Return the [x, y] coordinate for the center point of the cell that contains the specified text.  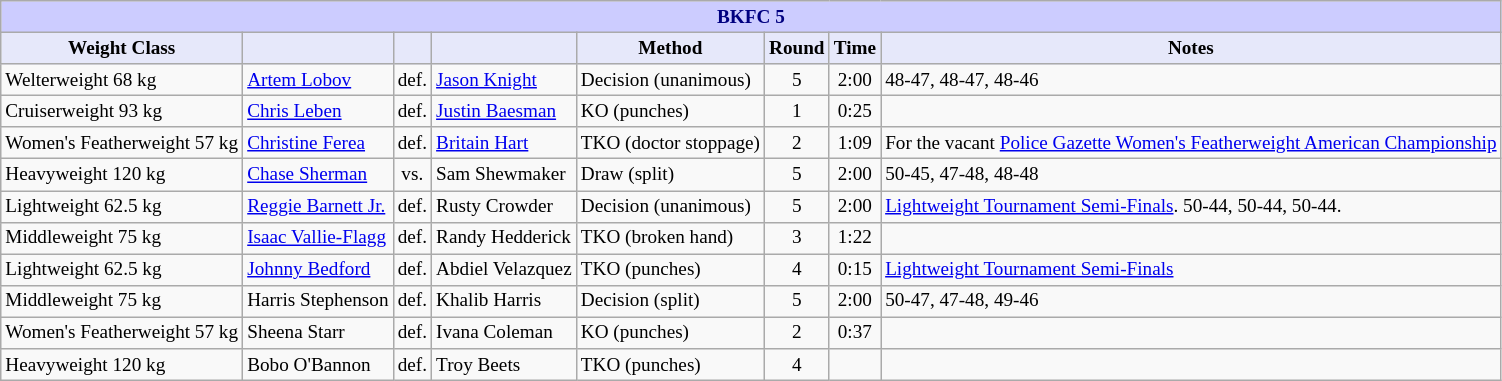
Artem Lobov [318, 80]
Chase Sherman [318, 175]
Method [670, 48]
Rusty Crowder [504, 206]
1 [796, 111]
Lightweight Tournament Semi-Finals [1192, 270]
Round [796, 48]
For the vacant Police Gazette Women's Featherweight American Championship [1192, 143]
1:09 [854, 143]
Decision (split) [670, 301]
Notes [1192, 48]
Weight Class [122, 48]
Britain Hart [504, 143]
Welterweight 68 kg [122, 80]
Harris Stephenson [318, 301]
Draw (split) [670, 175]
Reggie Barnett Jr. [318, 206]
TKO (broken hand) [670, 238]
50-45, 47-48, 48-48 [1192, 175]
0:37 [854, 333]
3 [796, 238]
Justin Baesman [504, 111]
Cruiserweight 93 kg [122, 111]
Ivana Coleman [504, 333]
Time [854, 48]
Bobo O'Bannon [318, 365]
Randy Hedderick [504, 238]
0:25 [854, 111]
Christine Ferea [318, 143]
TKO (doctor stoppage) [670, 143]
Johnny Bedford [318, 270]
Lightweight Tournament Semi-Finals. 50-44, 50-44, 50-44. [1192, 206]
Jason Knight [504, 80]
Chris Leben [318, 111]
0:15 [854, 270]
vs. [412, 175]
Sheena Starr [318, 333]
50-47, 47-48, 49-46 [1192, 301]
Isaac Vallie-Flagg [318, 238]
Sam Shewmaker [504, 175]
BKFC 5 [751, 17]
Khalib Harris [504, 301]
Troy Beets [504, 365]
1:22 [854, 238]
48-47, 48-47, 48-46 [1192, 80]
Abdiel Velazquez [504, 270]
